Provide the [X, Y] coordinate of the cell's center where the given text is located.  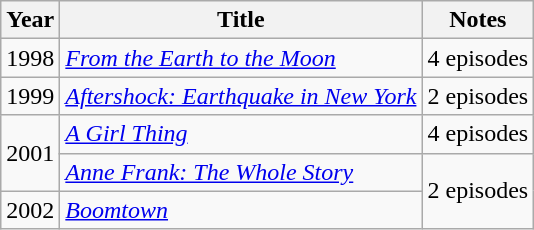
Aftershock: Earthquake in New York [241, 96]
A Girl Thing [241, 134]
2001 [30, 153]
Year [30, 20]
Anne Frank: The Whole Story [241, 172]
Title [241, 20]
2002 [30, 210]
Notes [478, 20]
1999 [30, 96]
Boomtown [241, 210]
From the Earth to the Moon [241, 58]
1998 [30, 58]
